Pinpoint the cell where the given text exists, returning its [X, Y] midpoint coordinate. 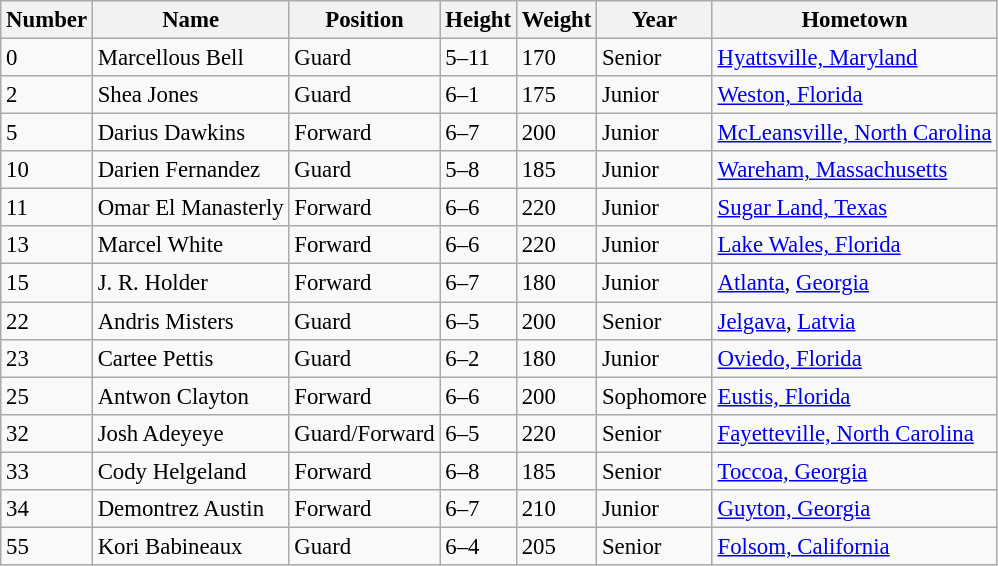
25 [47, 396]
Sophomore [655, 396]
Atlanta, Georgia [854, 283]
205 [556, 546]
Guyton, Georgia [854, 509]
34 [47, 509]
Hometown [854, 20]
Number [47, 20]
6–2 [478, 358]
Darien Fernandez [190, 170]
6–1 [478, 95]
22 [47, 321]
5–8 [478, 170]
15 [47, 283]
Wareham, Massachusetts [854, 170]
Jelgava, Latvia [854, 321]
23 [47, 358]
6–8 [478, 471]
10 [47, 170]
13 [47, 245]
Sugar Land, Texas [854, 208]
Fayetteville, North Carolina [854, 433]
175 [556, 95]
32 [47, 433]
5 [47, 133]
55 [47, 546]
Weight [556, 20]
Shea Jones [190, 95]
Lake Wales, Florida [854, 245]
170 [556, 58]
McLeansville, North Carolina [854, 133]
Hyattsville, Maryland [854, 58]
Omar El Manasterly [190, 208]
Marcel White [190, 245]
Oviedo, Florida [854, 358]
Kori Babineaux [190, 546]
Darius Dawkins [190, 133]
Antwon Clayton [190, 396]
Marcellous Bell [190, 58]
Name [190, 20]
2 [47, 95]
Cody Helgeland [190, 471]
Josh Adeyeye [190, 433]
11 [47, 208]
Toccoa, Georgia [854, 471]
Eustis, Florida [854, 396]
Year [655, 20]
Folsom, California [854, 546]
6–4 [478, 546]
Andris Misters [190, 321]
Guard/Forward [364, 433]
Demontrez Austin [190, 509]
33 [47, 471]
Cartee Pettis [190, 358]
J. R. Holder [190, 283]
Height [478, 20]
Weston, Florida [854, 95]
Position [364, 20]
0 [47, 58]
5–11 [478, 58]
210 [556, 509]
